Provide the (X, Y) coordinate of the cell's center where the given text is located.  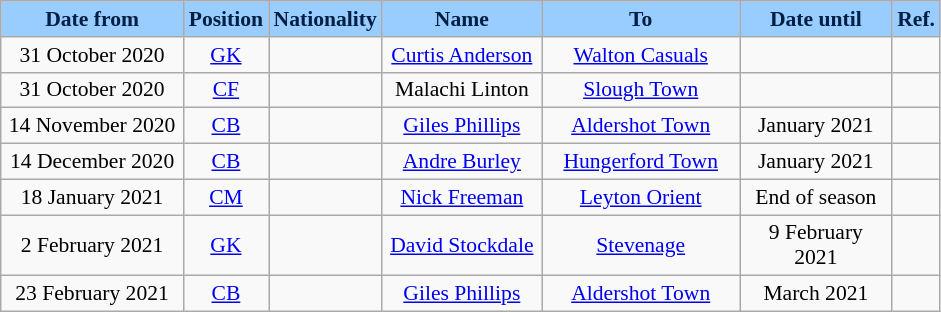
Curtis Anderson (462, 55)
End of season (816, 197)
Date from (92, 19)
Position (226, 19)
To (641, 19)
Malachi Linton (462, 90)
CM (226, 197)
Ref. (916, 19)
CF (226, 90)
9 February 2021 (816, 246)
Stevenage (641, 246)
Leyton Orient (641, 197)
23 February 2021 (92, 294)
David Stockdale (462, 246)
Walton Casuals (641, 55)
Nationality (324, 19)
14 December 2020 (92, 162)
2 February 2021 (92, 246)
Slough Town (641, 90)
March 2021 (816, 294)
Andre Burley (462, 162)
Nick Freeman (462, 197)
Date until (816, 19)
18 January 2021 (92, 197)
Name (462, 19)
Hungerford Town (641, 162)
14 November 2020 (92, 126)
